For the text-containing cell, return its midpoint in [X, Y] coordinate format. 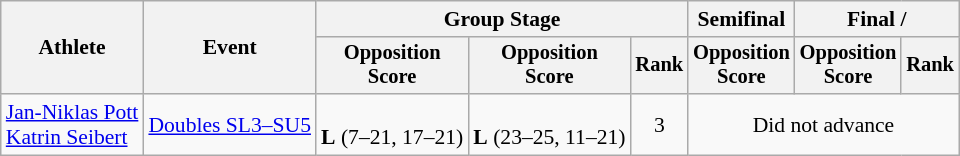
Event [230, 48]
Athlete [72, 48]
3 [660, 124]
Group Stage [502, 19]
Did not advance [824, 124]
L (23–25, 11–21) [549, 124]
Doubles SL3–SU5 [230, 124]
Final / [877, 19]
L (7–21, 17–21) [392, 124]
Jan-Niklas PottKatrin Seibert [72, 124]
Semifinal [742, 19]
